Identify which cell holds the provided text, then report its (X, Y) central coordinate. 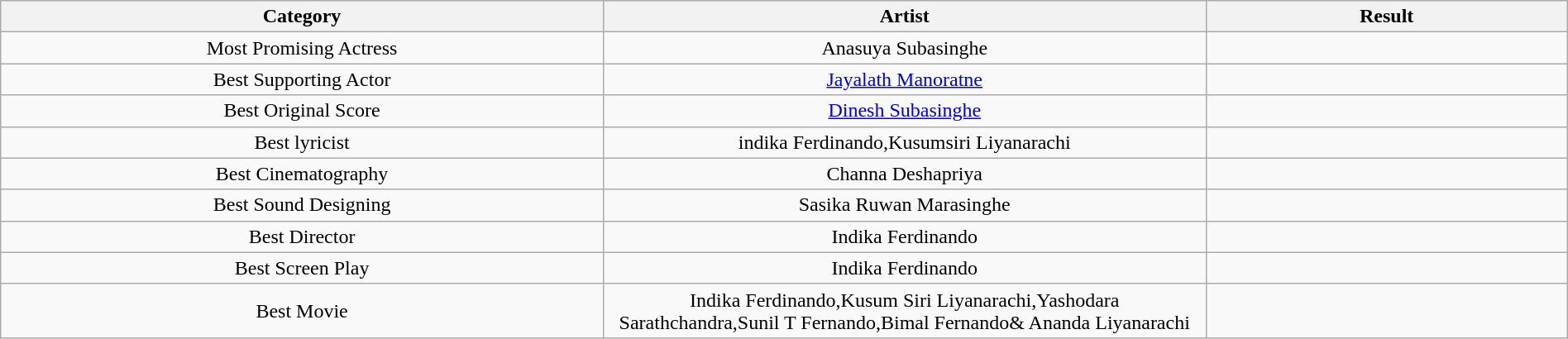
Artist (905, 17)
Jayalath Manoratne (905, 79)
Anasuya Subasinghe (905, 48)
Dinesh Subasinghe (905, 111)
Best Cinematography (303, 174)
Best Sound Designing (303, 205)
Sasika Ruwan Marasinghe (905, 205)
Channa Deshapriya (905, 174)
Best Screen Play (303, 268)
indika Ferdinando,Kusumsiri Liyanarachi (905, 142)
Category (303, 17)
Most Promising Actress (303, 48)
Best Original Score (303, 111)
Best Director (303, 236)
Best Movie (303, 311)
Best lyricist (303, 142)
Indika Ferdinando,Kusum Siri Liyanarachi,Yashodara Sarathchandra,Sunil T Fernando,Bimal Fernando& Ananda Liyanarachi (905, 311)
Result (1386, 17)
Best Supporting Actor (303, 79)
